Pinpoint the cell where the given text exists, returning its [x, y] midpoint coordinate. 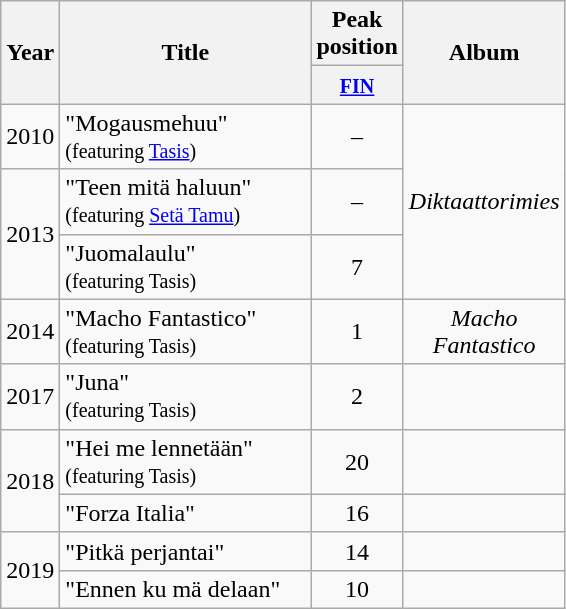
"Mogausmehuu"(featuring Tasis) [186, 136]
Macho Fantastico [484, 332]
2010 [30, 136]
2018 [30, 480]
"Forza Italia" [186, 513]
1 [357, 332]
2014 [30, 332]
2017 [30, 396]
Diktaattorimies [484, 202]
2013 [30, 234]
"Teen mitä haluun"(featuring Setä Tamu) [186, 202]
"Macho Fantastico"(featuring Tasis) [186, 332]
FIN [357, 85]
Year [30, 52]
10 [357, 589]
"Ennen ku mä delaan" [186, 589]
20 [357, 462]
2019 [30, 570]
"Juna"(featuring Tasis) [186, 396]
Title [186, 52]
14 [357, 551]
16 [357, 513]
"Hei me lennetään"(featuring Tasis) [186, 462]
Peak position [357, 34]
"Juomalaulu"(featuring Tasis) [186, 266]
2 [357, 396]
7 [357, 266]
Album [484, 52]
"Pitkä perjantai" [186, 551]
